For the text-containing cell, return its midpoint in [X, Y] coordinate format. 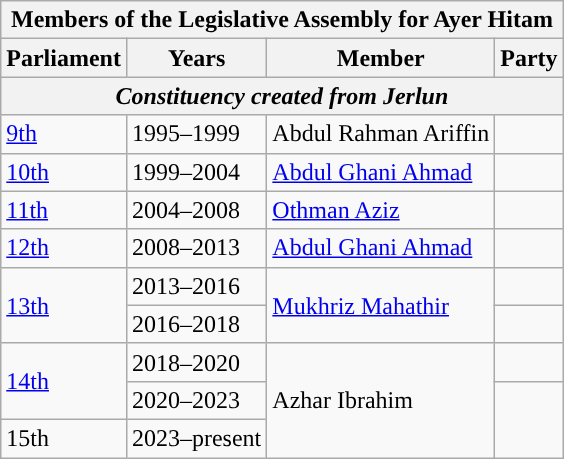
12th [64, 248]
Mukhriz Mahathir [381, 305]
14th [64, 381]
Years [196, 58]
9th [64, 134]
2018–2020 [196, 362]
1995–1999 [196, 134]
Member [381, 58]
Othman Aziz [381, 210]
Azhar Ibrahim [381, 400]
1999–2004 [196, 172]
13th [64, 305]
2004–2008 [196, 210]
15th [64, 438]
2016–2018 [196, 324]
Party [529, 58]
2020–2023 [196, 400]
Constituency created from Jerlun [282, 96]
Members of the Legislative Assembly for Ayer Hitam [282, 20]
Abdul Rahman Ariffin [381, 134]
2013–2016 [196, 286]
2008–2013 [196, 248]
Parliament [64, 58]
11th [64, 210]
2023–present [196, 438]
10th [64, 172]
